For the text-containing cell, return its midpoint in [x, y] coordinate format. 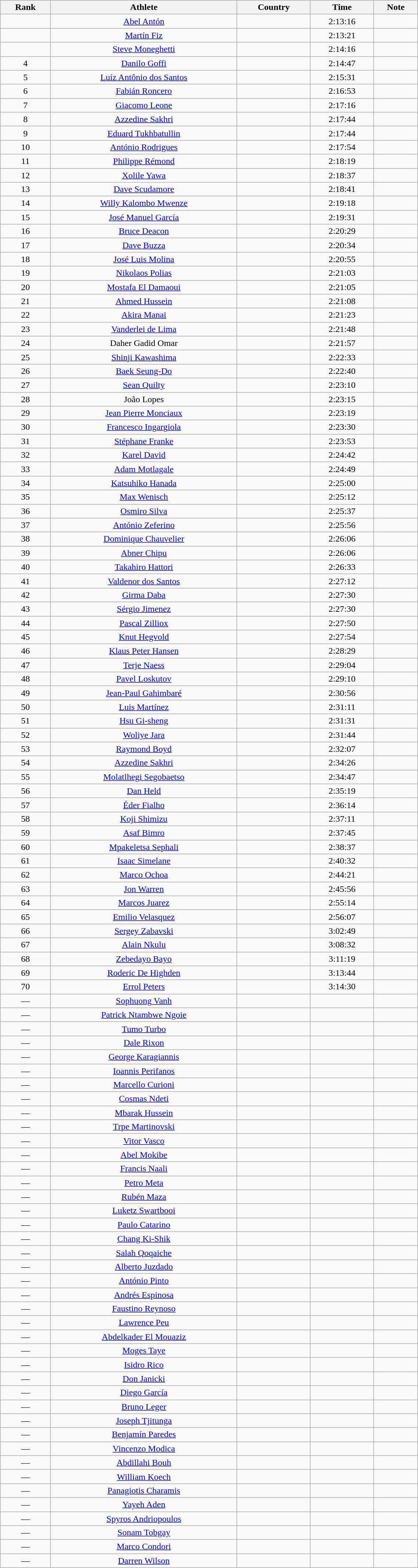
2:20:29 [342, 231]
António Pinto [144, 1281]
2:21:48 [342, 329]
2:21:05 [342, 287]
Abdelkader El Mouaziz [144, 1337]
George Karagiannis [144, 1057]
16 [26, 231]
2:21:03 [342, 273]
2:24:42 [342, 455]
Luíz Antônio dos Santos [144, 77]
Nikolaos Polias [144, 273]
2:25:12 [342, 497]
47 [26, 665]
58 [26, 819]
10 [26, 147]
2:25:37 [342, 511]
43 [26, 609]
50 [26, 707]
Salah Qoqaiche [144, 1253]
Shinji Kawashima [144, 357]
2:40:32 [342, 861]
2:21:08 [342, 301]
20 [26, 287]
2:18:19 [342, 161]
42 [26, 595]
2:19:18 [342, 203]
2:30:56 [342, 693]
2:36:14 [342, 805]
Bruno Leger [144, 1407]
Hsu Gi-sheng [144, 721]
Jean Pierre Monciaux [144, 413]
2:23:19 [342, 413]
36 [26, 511]
Marcos Juarez [144, 903]
Dominique Chauvelier [144, 539]
31 [26, 441]
Valdenor dos Santos [144, 581]
45 [26, 637]
2:13:16 [342, 21]
2:28:29 [342, 651]
José Luis Molina [144, 259]
Eduard Tukhbatullin [144, 133]
Dale Rixon [144, 1043]
37 [26, 525]
Sonam Tobgay [144, 1533]
Note [396, 7]
Mbarak Hussein [144, 1113]
2:24:49 [342, 469]
Rank [26, 7]
35 [26, 497]
57 [26, 805]
Zebedayo Bayo [144, 959]
22 [26, 315]
Panagiotis Charamis [144, 1490]
Francesco Ingargiola [144, 427]
João Lopes [144, 399]
38 [26, 539]
23 [26, 329]
2:27:50 [342, 623]
14 [26, 203]
3:14:30 [342, 987]
2:21:57 [342, 343]
Francis Naali [144, 1169]
65 [26, 917]
Willy Kalombo Mwenze [144, 203]
5 [26, 77]
Bruce Deacon [144, 231]
Luis Martínez [144, 707]
30 [26, 427]
2:27:54 [342, 637]
2:25:56 [342, 525]
Isidro Rico [144, 1365]
Vincenzo Modica [144, 1449]
Lawrence Peu [144, 1323]
59 [26, 833]
Danilo Goffi [144, 63]
2:23:53 [342, 441]
2:29:10 [342, 679]
9 [26, 133]
64 [26, 903]
2:23:15 [342, 399]
40 [26, 567]
Ioannis Perifanos [144, 1071]
Jean-Paul Gahimbaré [144, 693]
51 [26, 721]
Faustino Reynoso [144, 1309]
Éder Fialho [144, 805]
61 [26, 861]
Max Wenisch [144, 497]
56 [26, 791]
2:16:53 [342, 91]
Mpakeletsa Sephali [144, 847]
Dave Buzza [144, 245]
2:38:37 [342, 847]
2:56:07 [342, 917]
Woliye Jara [144, 735]
Abdillahi Bouh [144, 1462]
54 [26, 763]
67 [26, 945]
Errol Peters [144, 987]
Steve Moneghetti [144, 49]
18 [26, 259]
Spyros Andriopoulos [144, 1519]
69 [26, 973]
Raymond Boyd [144, 749]
Moges Taye [144, 1351]
66 [26, 931]
27 [26, 385]
Cosmas Ndeti [144, 1099]
2:19:31 [342, 217]
Emilio Velasquez [144, 917]
33 [26, 469]
Mostafa El Damaoui [144, 287]
Pavel Loskutov [144, 679]
Yayeh Aden [144, 1504]
2:22:33 [342, 357]
62 [26, 875]
44 [26, 623]
António Rodrigues [144, 147]
Chang Ki-Shik [144, 1239]
6 [26, 91]
Andrés Espinosa [144, 1294]
2:55:14 [342, 903]
2:20:34 [342, 245]
3:02:49 [342, 931]
2:18:41 [342, 189]
3:08:32 [342, 945]
Karel David [144, 455]
Giacomo Leone [144, 105]
29 [26, 413]
2:23:30 [342, 427]
7 [26, 105]
Adam Motlagale [144, 469]
2:31:44 [342, 735]
2:14:16 [342, 49]
Asaf Bimro [144, 833]
Knut Hegvold [144, 637]
Roderic De Highden [144, 973]
Dave Scudamore [144, 189]
Marco Condori [144, 1547]
3:11:19 [342, 959]
Sophuong Vanh [144, 1001]
Country [274, 7]
41 [26, 581]
2:15:31 [342, 77]
Marcello Curioni [144, 1085]
2:37:45 [342, 833]
2:22:40 [342, 371]
28 [26, 399]
Abel Antón [144, 21]
Xolile Yawa [144, 175]
26 [26, 371]
2:26:33 [342, 567]
15 [26, 217]
Trpe Martinovski [144, 1127]
2:34:47 [342, 777]
António Zeferino [144, 525]
2:34:26 [342, 763]
2:31:31 [342, 721]
Takahiro Hattori [144, 567]
Marco Ochoa [144, 875]
4 [26, 63]
2:35:19 [342, 791]
21 [26, 301]
32 [26, 455]
2:17:16 [342, 105]
Isaac Simelane [144, 861]
Sergey Zabavski [144, 931]
José Manuel García [144, 217]
Athlete [144, 7]
2:18:37 [342, 175]
13 [26, 189]
68 [26, 959]
2:17:54 [342, 147]
Patrick Ntambwe Ngoie [144, 1015]
Abel Mokibe [144, 1155]
Osmiro Silva [144, 511]
2:23:10 [342, 385]
Girma Daba [144, 595]
53 [26, 749]
25 [26, 357]
63 [26, 889]
2:13:21 [342, 35]
Sean Quilty [144, 385]
2:14:47 [342, 63]
Akira Manai [144, 315]
Baek Seung-Do [144, 371]
34 [26, 483]
60 [26, 847]
Alain Nkulu [144, 945]
Don Janicki [144, 1379]
55 [26, 777]
Rubén Maza [144, 1197]
48 [26, 679]
Vanderlei de Lima [144, 329]
19 [26, 273]
Abner Chipu [144, 553]
Molatlhegi Segobaetso [144, 777]
2:21:23 [342, 315]
Katsuhiko Hanada [144, 483]
11 [26, 161]
Ahmed Hussein [144, 301]
Fabián Roncero [144, 91]
Alberto Juzdado [144, 1267]
Terje Naess [144, 665]
39 [26, 553]
2:31:11 [342, 707]
2:25:00 [342, 483]
49 [26, 693]
Stéphane Franke [144, 441]
Sérgio Jimenez [144, 609]
3:13:44 [342, 973]
2:44:21 [342, 875]
52 [26, 735]
2:29:04 [342, 665]
William Koech [144, 1476]
Dan Held [144, 791]
Diego García [144, 1393]
Darren Wilson [144, 1561]
46 [26, 651]
12 [26, 175]
Daher Gadid Omar [144, 343]
Tumo Turbo [144, 1029]
Pascal Zilliox [144, 623]
Koji Shimizu [144, 819]
2:20:55 [342, 259]
Klaus Peter Hansen [144, 651]
Benjamín Paredes [144, 1435]
8 [26, 119]
Joseph Tjitunga [144, 1421]
2:45:56 [342, 889]
2:37:11 [342, 819]
Vitor Vasco [144, 1141]
Time [342, 7]
Jon Warren [144, 889]
Martín Fiz [144, 35]
Petro Meta [144, 1183]
Philippe Rémond [144, 161]
17 [26, 245]
Paulo Catarino [144, 1225]
2:27:12 [342, 581]
24 [26, 343]
Luketz Swartbooi [144, 1211]
2:32:07 [342, 749]
70 [26, 987]
